Return (X, Y) of the center of cell containing provided text 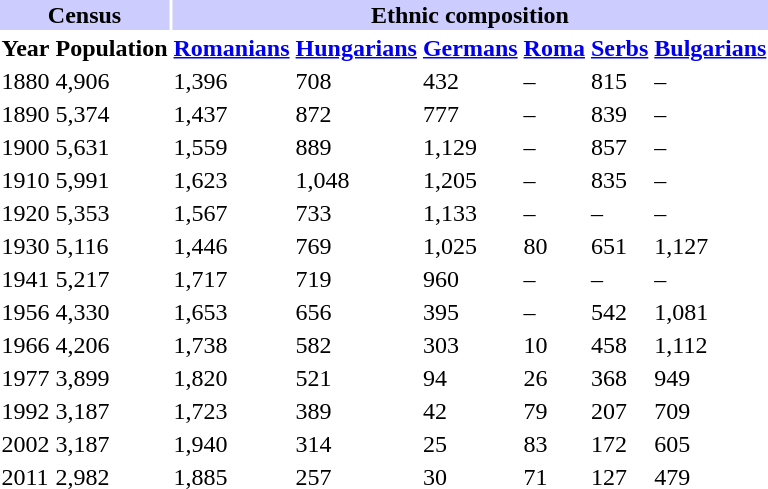
314 (356, 444)
Census (84, 15)
5,217 (112, 279)
1966 (26, 345)
582 (356, 345)
303 (470, 345)
708 (356, 81)
395 (470, 312)
777 (470, 114)
656 (356, 312)
Year (26, 48)
79 (554, 411)
1,940 (232, 444)
5,353 (112, 213)
25 (470, 444)
1,723 (232, 411)
1,446 (232, 246)
80 (554, 246)
709 (710, 411)
4,330 (112, 312)
1941 (26, 279)
719 (356, 279)
1,129 (470, 147)
1,559 (232, 147)
949 (710, 378)
1890 (26, 114)
1,653 (232, 312)
Bulgarians (710, 48)
1,396 (232, 81)
Roma (554, 48)
26 (554, 378)
Hungarians (356, 48)
Ethnic composition (470, 15)
10 (554, 345)
1,081 (710, 312)
1900 (26, 147)
1910 (26, 180)
1,112 (710, 345)
5,374 (112, 114)
1977 (26, 378)
1,133 (470, 213)
889 (356, 147)
521 (356, 378)
207 (619, 411)
2002 (26, 444)
1,623 (232, 180)
1920 (26, 213)
605 (710, 444)
1992 (26, 411)
Germans (470, 48)
1,717 (232, 279)
1,205 (470, 180)
5,631 (112, 147)
1,127 (710, 246)
42 (470, 411)
769 (356, 246)
960 (470, 279)
1,820 (232, 378)
5,116 (112, 246)
542 (619, 312)
83 (554, 444)
1956 (26, 312)
1,437 (232, 114)
3,899 (112, 378)
651 (619, 246)
5,991 (112, 180)
839 (619, 114)
4,206 (112, 345)
1,048 (356, 180)
Population (112, 48)
1930 (26, 246)
458 (619, 345)
872 (356, 114)
94 (470, 378)
368 (619, 378)
389 (356, 411)
815 (619, 81)
1880 (26, 81)
172 (619, 444)
4,906 (112, 81)
857 (619, 147)
1,567 (232, 213)
Romanians (232, 48)
1,025 (470, 246)
Serbs (619, 48)
432 (470, 81)
733 (356, 213)
835 (619, 180)
1,738 (232, 345)
